Find where the given text appears and provide that cell's center as [x, y] coordinate. 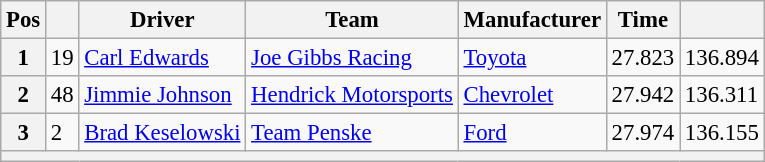
Chevrolet [532, 95]
136.894 [722, 58]
Hendrick Motorsports [352, 95]
Driver [162, 20]
Ford [532, 133]
Jimmie Johnson [162, 95]
3 [24, 133]
Team Penske [352, 133]
1 [24, 58]
19 [62, 58]
Team [352, 20]
48 [62, 95]
Pos [24, 20]
136.155 [722, 133]
27.974 [642, 133]
Joe Gibbs Racing [352, 58]
Time [642, 20]
Toyota [532, 58]
Brad Keselowski [162, 133]
27.823 [642, 58]
Carl Edwards [162, 58]
Manufacturer [532, 20]
136.311 [722, 95]
27.942 [642, 95]
